Find where the given text appears and provide that cell's center as [X, Y] coordinate. 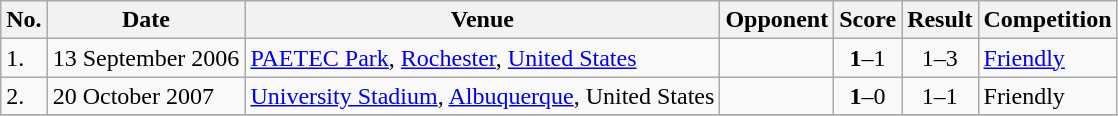
1. [24, 58]
Score [868, 20]
No. [24, 20]
1–3 [940, 58]
PAETEC Park, Rochester, United States [482, 58]
1–0 [868, 96]
Competition [1048, 20]
Result [940, 20]
13 September 2006 [146, 58]
Venue [482, 20]
Date [146, 20]
Opponent [777, 20]
20 October 2007 [146, 96]
2. [24, 96]
University Stadium, Albuquerque, United States [482, 96]
